Determine the (X, Y) coordinate at the center of the cell enclosing the given text.  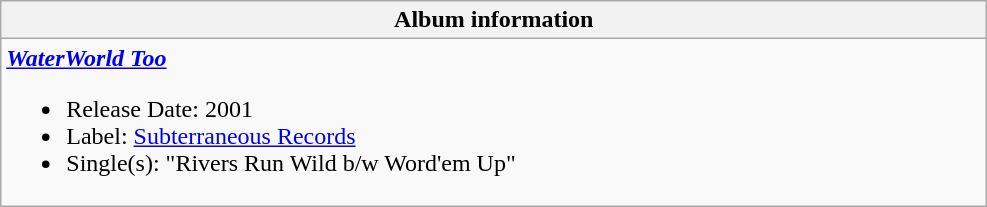
WaterWorld TooRelease Date: 2001Label: Subterraneous RecordsSingle(s): "Rivers Run Wild b/w Word'em Up" (494, 122)
Album information (494, 20)
